Find where the given text appears and provide that cell's center as [x, y] coordinate. 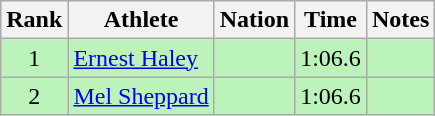
Mel Sheppard [141, 96]
Nation [254, 20]
Athlete [141, 20]
Time [331, 20]
2 [34, 96]
Notes [400, 20]
Rank [34, 20]
1 [34, 58]
Ernest Haley [141, 58]
